Extract the (X, Y) coordinate from the center of the cell holding the provided text.  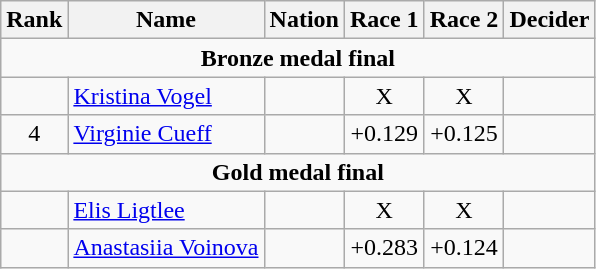
Kristina Vogel (166, 96)
4 (34, 134)
Elis Ligtlee (166, 210)
+0.125 (464, 134)
Race 1 (384, 20)
Rank (34, 20)
+0.129 (384, 134)
Decider (550, 20)
Gold medal final (298, 172)
+0.283 (384, 248)
Anastasiia Voinova (166, 248)
Virginie Cueff (166, 134)
Nation (304, 20)
+0.124 (464, 248)
Bronze medal final (298, 58)
Name (166, 20)
Race 2 (464, 20)
